Scan for the cell matching the given text and deliver its (x, y) coordinate at center. 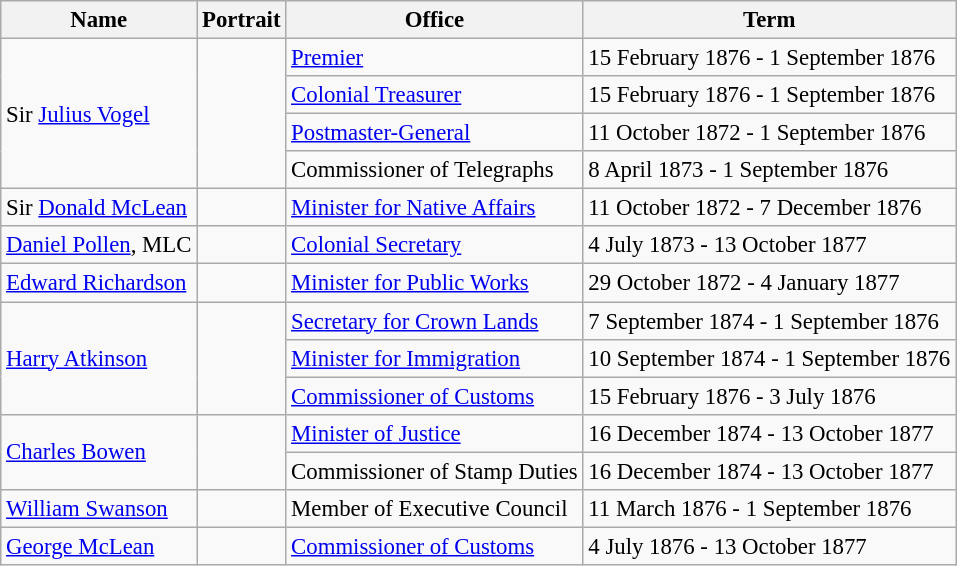
Minister for Immigration (434, 358)
7 September 1874 - 1 September 1876 (769, 321)
15 February 1876 - 3 July 1876 (769, 396)
Harry Atkinson (99, 358)
Member of Executive Council (434, 509)
29 October 1872 - 4 January 1877 (769, 283)
Colonial Treasurer (434, 95)
Name (99, 20)
Premier (434, 58)
Minister of Justice (434, 433)
11 October 1872 - 1 September 1876 (769, 133)
Daniel Pollen, MLC (99, 245)
8 April 1873 - 1 September 1876 (769, 170)
Portrait (242, 20)
Commissioner of Telegraphs (434, 170)
10 September 1874 - 1 September 1876 (769, 358)
Sir Julius Vogel (99, 114)
11 October 1872 - 7 December 1876 (769, 208)
Postmaster-General (434, 133)
Edward Richardson (99, 283)
4 July 1876 - 13 October 1877 (769, 546)
William Swanson (99, 509)
Commissioner of Stamp Duties (434, 471)
Charles Bowen (99, 452)
Secretary for Crown Lands (434, 321)
Term (769, 20)
Sir Donald McLean (99, 208)
George McLean (99, 546)
Office (434, 20)
Minister for Native Affairs (434, 208)
Minister for Public Works (434, 283)
Colonial Secretary (434, 245)
4 July 1873 - 13 October 1877 (769, 245)
11 March 1876 - 1 September 1876 (769, 509)
